Scan for the cell matching the given text and deliver its (X, Y) coordinate at center. 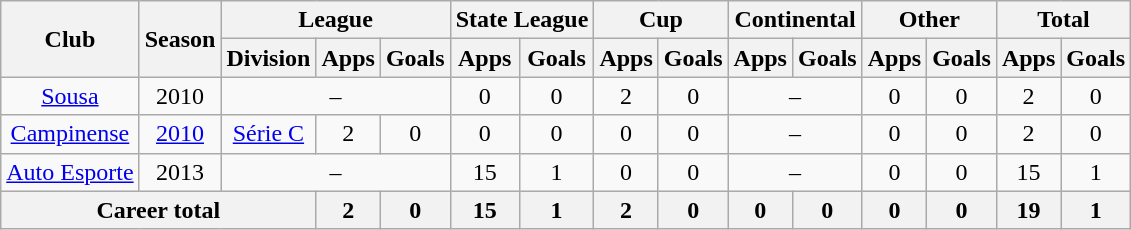
Division (268, 58)
Cup (661, 20)
19 (1028, 210)
Continental (795, 20)
State League (522, 20)
Season (180, 39)
League (336, 20)
Campinense (70, 134)
Career total (158, 210)
2013 (180, 172)
Other (929, 20)
Club (70, 39)
Total (1063, 20)
Série C (268, 134)
Auto Esporte (70, 172)
Sousa (70, 96)
